Pinpoint the cell where the given text exists, returning its [x, y] midpoint coordinate. 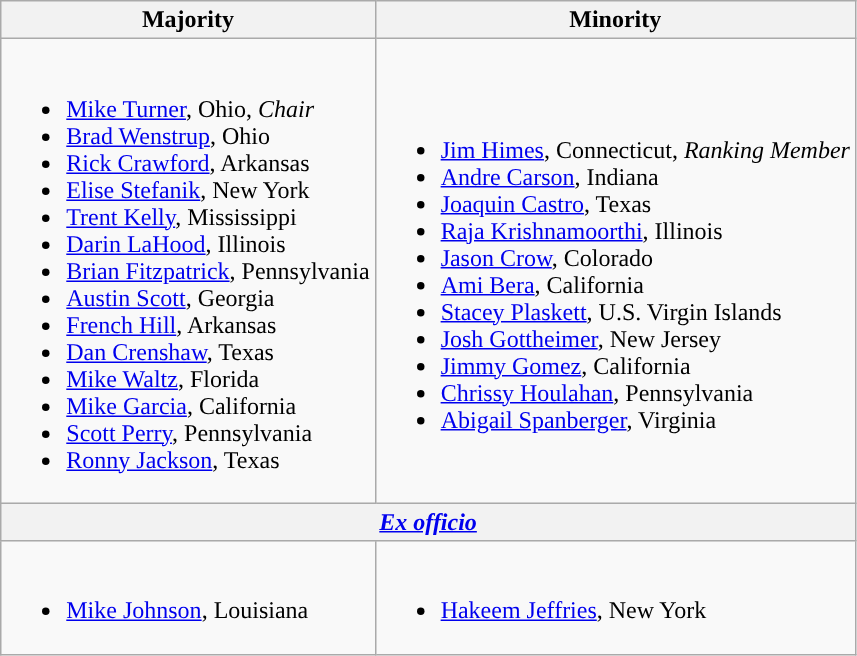
Ex officio [428, 522]
Mike Johnson, Louisiana [188, 598]
Hakeem Jeffries, New York [615, 598]
Minority [615, 20]
Majority [188, 20]
